Return [X, Y] of the center of cell containing provided text 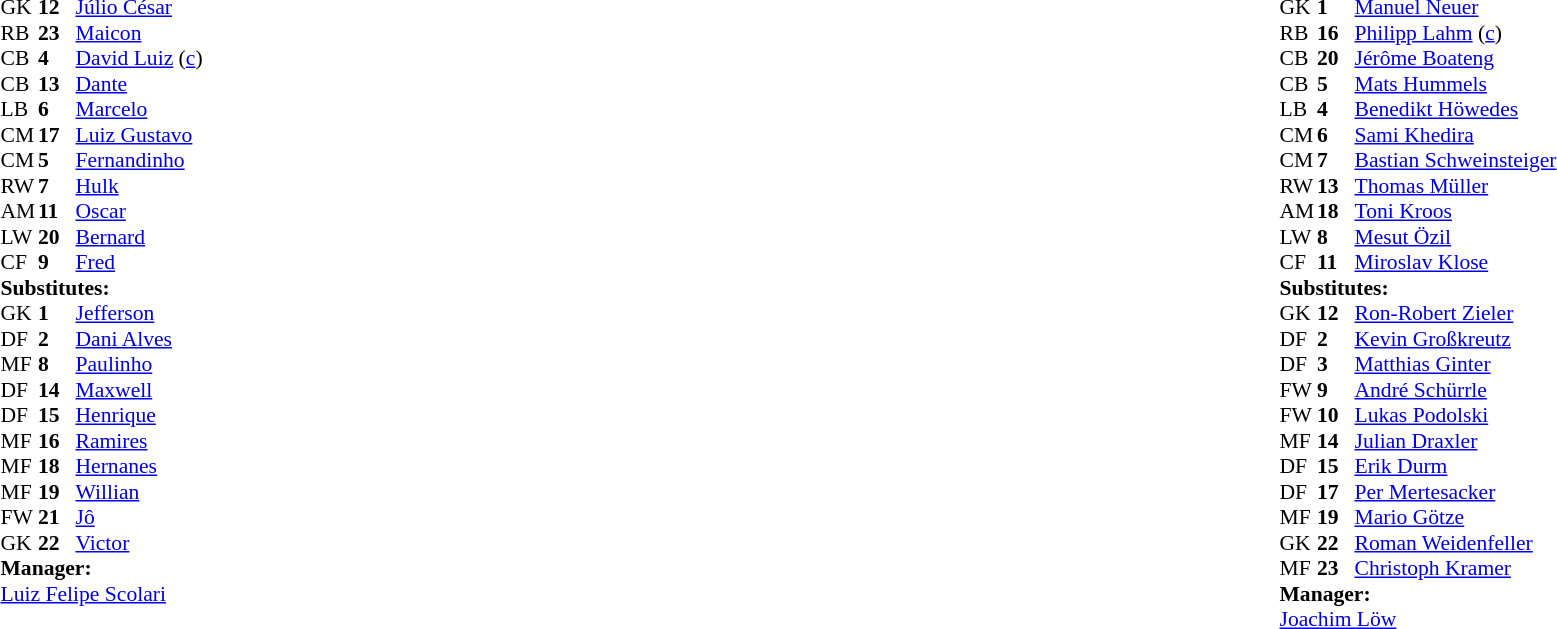
Luiz Gustavo [140, 135]
Willian [140, 492]
Dani Alves [140, 339]
Jefferson [140, 313]
Kevin Großkreutz [1455, 339]
12 [1336, 313]
Henrique [140, 415]
Jô [140, 517]
3 [1336, 365]
Maicon [140, 33]
Dante [140, 84]
Maxwell [140, 390]
10 [1336, 415]
Mesut Özil [1455, 237]
Ramires [140, 441]
1 [57, 313]
Fernandinho [140, 161]
Miroslav Klose [1455, 263]
Matthias Ginter [1455, 365]
Ron-Robert Zieler [1455, 313]
Toni Kroos [1455, 211]
Luiz Felipe Scolari [101, 594]
Mats Hummels [1455, 84]
21 [57, 517]
Bernard [140, 237]
Hernanes [140, 467]
Paulinho [140, 365]
Lukas Podolski [1455, 415]
Per Mertesacker [1455, 492]
Philipp Lahm (c) [1455, 33]
Roman Weidenfeller [1455, 543]
André Schürrle [1455, 390]
Christoph Kramer [1455, 569]
David Luiz (c) [140, 59]
Oscar [140, 211]
Hulk [140, 186]
Fred [140, 263]
Julian Draxler [1455, 441]
Thomas Müller [1455, 186]
Jérôme Boateng [1455, 59]
Sami Khedira [1455, 135]
Mario Götze [1455, 517]
Erik Durm [1455, 467]
Benedikt Höwedes [1455, 109]
Victor [140, 543]
Bastian Schweinsteiger [1455, 161]
Marcelo [140, 109]
